Provide the [x, y] coordinate of the cell's center where the given text is located.  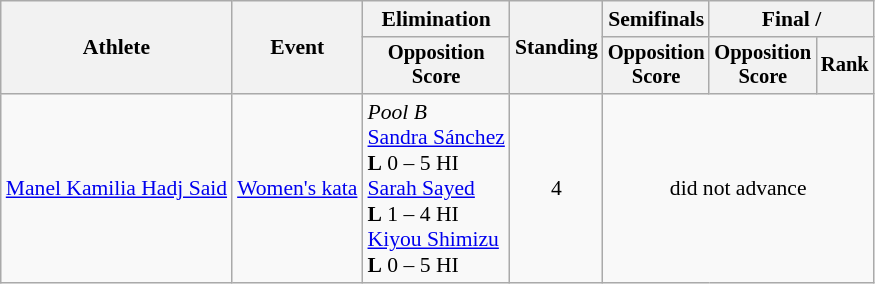
Semifinals [656, 19]
Athlete [116, 48]
did not advance [738, 188]
Rank [845, 66]
Pool B Sandra SánchezL 0 – 5 HI Sarah SayedL 1 – 4 HI Kiyou ShimizuL 0 – 5 HI [436, 188]
Elimination [436, 19]
Event [297, 48]
Final / [791, 19]
Manel Kamilia Hadj Said [116, 188]
4 [556, 188]
Women's kata [297, 188]
Standing [556, 48]
